Determine the [X, Y] coordinate at the center of the cell enclosing the given text.  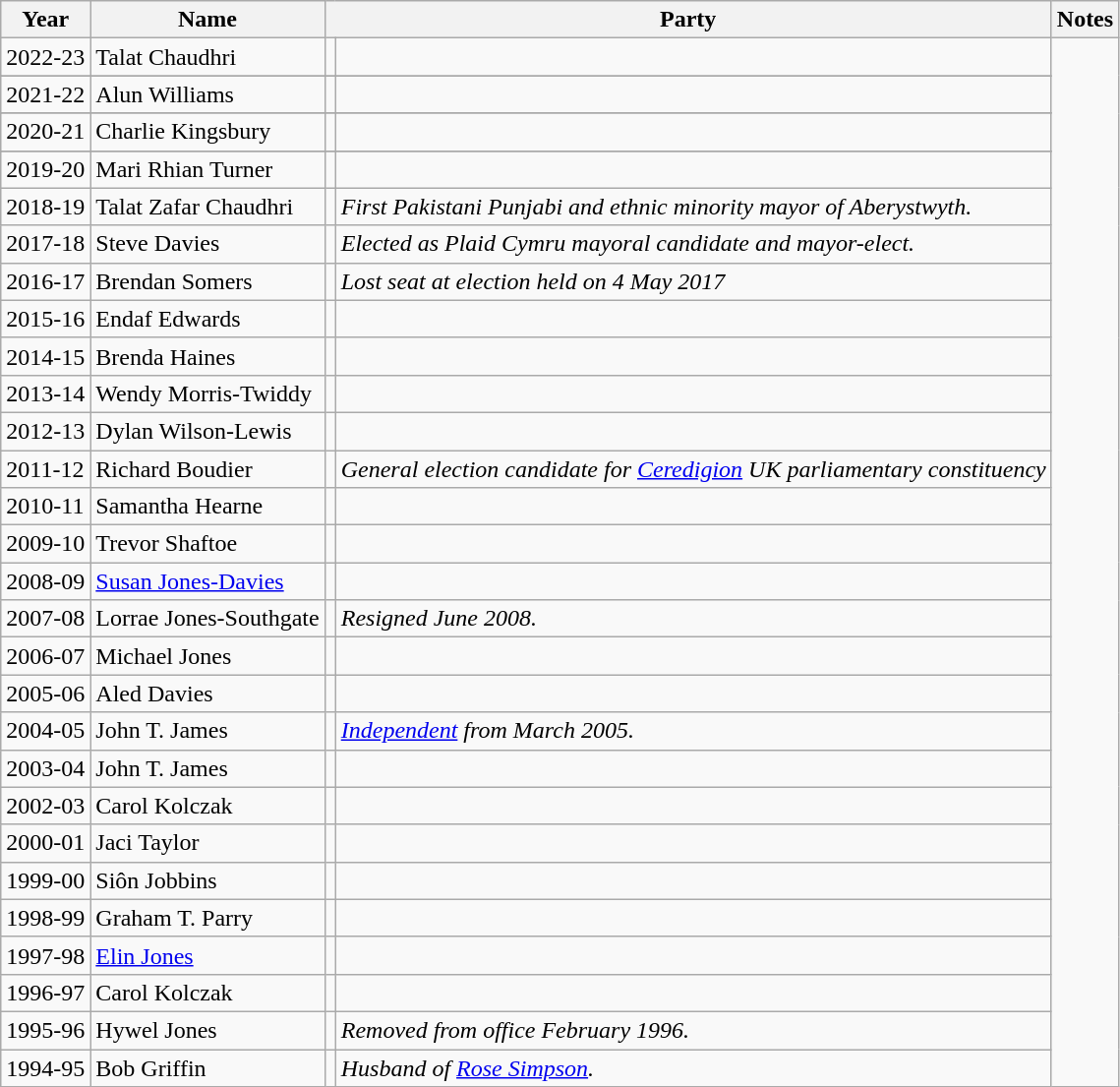
2014-15 [45, 356]
2013-14 [45, 393]
2011-12 [45, 469]
Alun Williams [207, 94]
1998-99 [45, 918]
2015-16 [45, 319]
2003-04 [45, 768]
Name [207, 20]
Hywel Jones [207, 1030]
2007-08 [45, 619]
Brenda Haines [207, 356]
Husband of Rose Simpson. [693, 1067]
2018-19 [45, 207]
Wendy Morris-Twiddy [207, 393]
2017-18 [45, 244]
2008-09 [45, 581]
Elin Jones [207, 955]
Resigned June 2008. [693, 619]
2002-03 [45, 806]
2016-17 [45, 281]
2000-01 [45, 843]
Susan Jones-Davies [207, 581]
2009-10 [45, 544]
Siôn Jobbins [207, 880]
Talat Zafar Chaudhri [207, 207]
First Pakistani Punjabi and ethnic minority mayor of Aberystwyth. [693, 207]
Steve Davies [207, 244]
1994-95 [45, 1067]
Talat Chaudhri [207, 57]
Mari Rhian Turner [207, 169]
Charlie Kingsbury [207, 132]
Lost seat at election held on 4 May 2017 [693, 281]
Lorrae Jones-Southgate [207, 619]
Independent from March 2005. [693, 731]
2006-07 [45, 656]
Samantha Hearne [207, 507]
2020-21 [45, 132]
Michael Jones [207, 656]
Graham T. Parry [207, 918]
Brendan Somers [207, 281]
1996-97 [45, 993]
2021-22 [45, 94]
Aled Davies [207, 694]
General election candidate for Ceredigion UK parliamentary constituency [693, 469]
1997-98 [45, 955]
Dylan Wilson-Lewis [207, 431]
2022-23 [45, 57]
2010-11 [45, 507]
1999-00 [45, 880]
Notes [1085, 20]
Jaci Taylor [207, 843]
Richard Boudier [207, 469]
Elected as Plaid Cymru mayoral candidate and mayor-elect. [693, 244]
2005-06 [45, 694]
2012-13 [45, 431]
Bob Griffin [207, 1067]
2019-20 [45, 169]
Party [688, 20]
Year [45, 20]
Endaf Edwards [207, 319]
Removed from office February 1996. [693, 1030]
Trevor Shaftoe [207, 544]
1995-96 [45, 1030]
2004-05 [45, 731]
